Extract the (x, y) coordinate from the center of the cell holding the provided text.  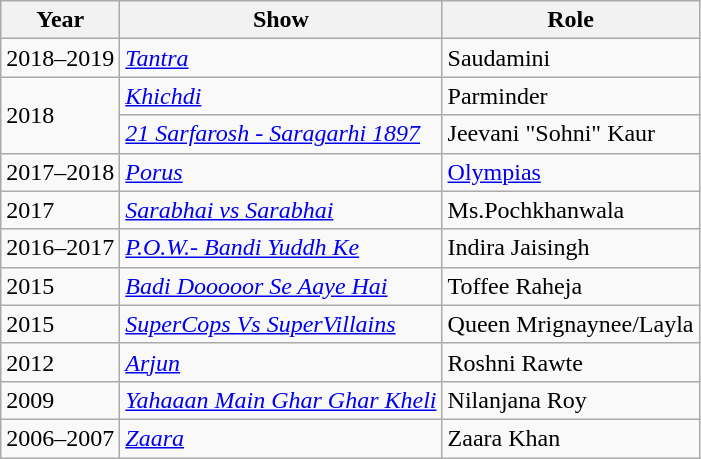
Zaara (281, 438)
Role (570, 20)
2018 (60, 115)
Jeevani "Sohni" Kaur (570, 134)
2016–2017 (60, 248)
P.O.W.- Bandi Yuddh Ke (281, 248)
Roshni Rawte (570, 362)
Arjun (281, 362)
Saudamini (570, 58)
Khichdi (281, 96)
Sarabhai vs Sarabhai (281, 210)
Nilanjana Roy (570, 400)
Show (281, 20)
Yahaaan Main Ghar Ghar Kheli (281, 400)
2017 (60, 210)
Queen Mrignaynee/Layla (570, 324)
Toffee Raheja (570, 286)
Zaara Khan (570, 438)
2009 (60, 400)
Ms.Pochkhanwala (570, 210)
2012 (60, 362)
Year (60, 20)
Indira Jaisingh (570, 248)
Olympias (570, 172)
2018–2019 (60, 58)
Parminder (570, 96)
Tantra (281, 58)
21 Sarfarosh - Saragarhi 1897 (281, 134)
2006–2007 (60, 438)
2017–2018 (60, 172)
Porus (281, 172)
Badi Dooooor Se Aaye Hai (281, 286)
SuperCops Vs SuperVillains (281, 324)
